Return the (x, y) coordinate for the center point of the cell that contains the specified text.  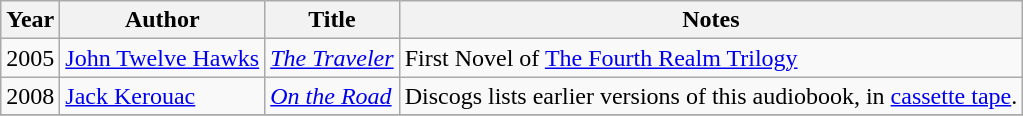
2008 (30, 96)
The Traveler (332, 58)
Title (332, 20)
On the Road (332, 96)
Author (162, 20)
Notes (711, 20)
Year (30, 20)
2005 (30, 58)
First Novel of The Fourth Realm Trilogy (711, 58)
John Twelve Hawks (162, 58)
Discogs lists earlier versions of this audiobook, in cassette tape. (711, 96)
Jack Kerouac (162, 96)
